Return (X, Y) of the center of cell containing provided text 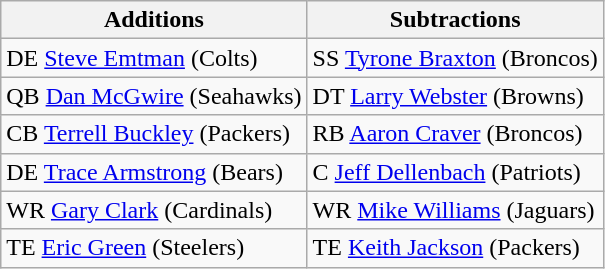
TE Keith Jackson (Packers) (455, 248)
WR Gary Clark (Cardinals) (154, 210)
SS Tyrone Braxton (Broncos) (455, 58)
DE Steve Emtman (Colts) (154, 58)
RB Aaron Craver (Broncos) (455, 134)
WR Mike Williams (Jaguars) (455, 210)
QB Dan McGwire (Seahawks) (154, 96)
TE Eric Green (Steelers) (154, 248)
Subtractions (455, 20)
C Jeff Dellenbach (Patriots) (455, 172)
DE Trace Armstrong (Bears) (154, 172)
Additions (154, 20)
CB Terrell Buckley (Packers) (154, 134)
DT Larry Webster (Browns) (455, 96)
